Find where the given text appears and provide that cell's center as [X, Y] coordinate. 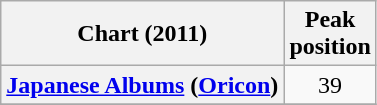
Peakposition [330, 34]
Chart (2011) [142, 34]
Japanese Albums (Oricon) [142, 85]
39 [330, 85]
